Pinpoint the cell where the given text exists, returning its [x, y] midpoint coordinate. 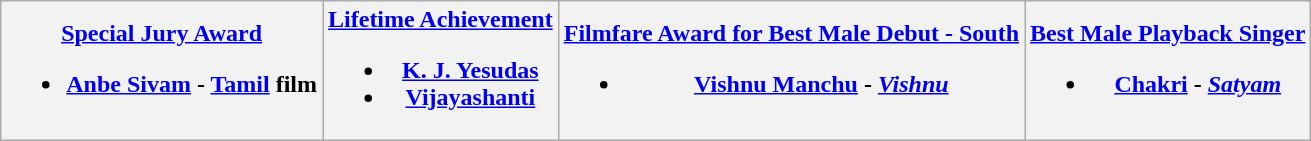
Best Male Playback SingerChakri - Satyam [1168, 71]
Lifetime AchievementK. J. YesudasVijayashanti [441, 71]
Special Jury AwardAnbe Sivam - Tamil film [162, 71]
Filmfare Award for Best Male Debut - SouthVishnu Manchu - Vishnu [791, 71]
